Identify which cell holds the provided text, then report its (x, y) central coordinate. 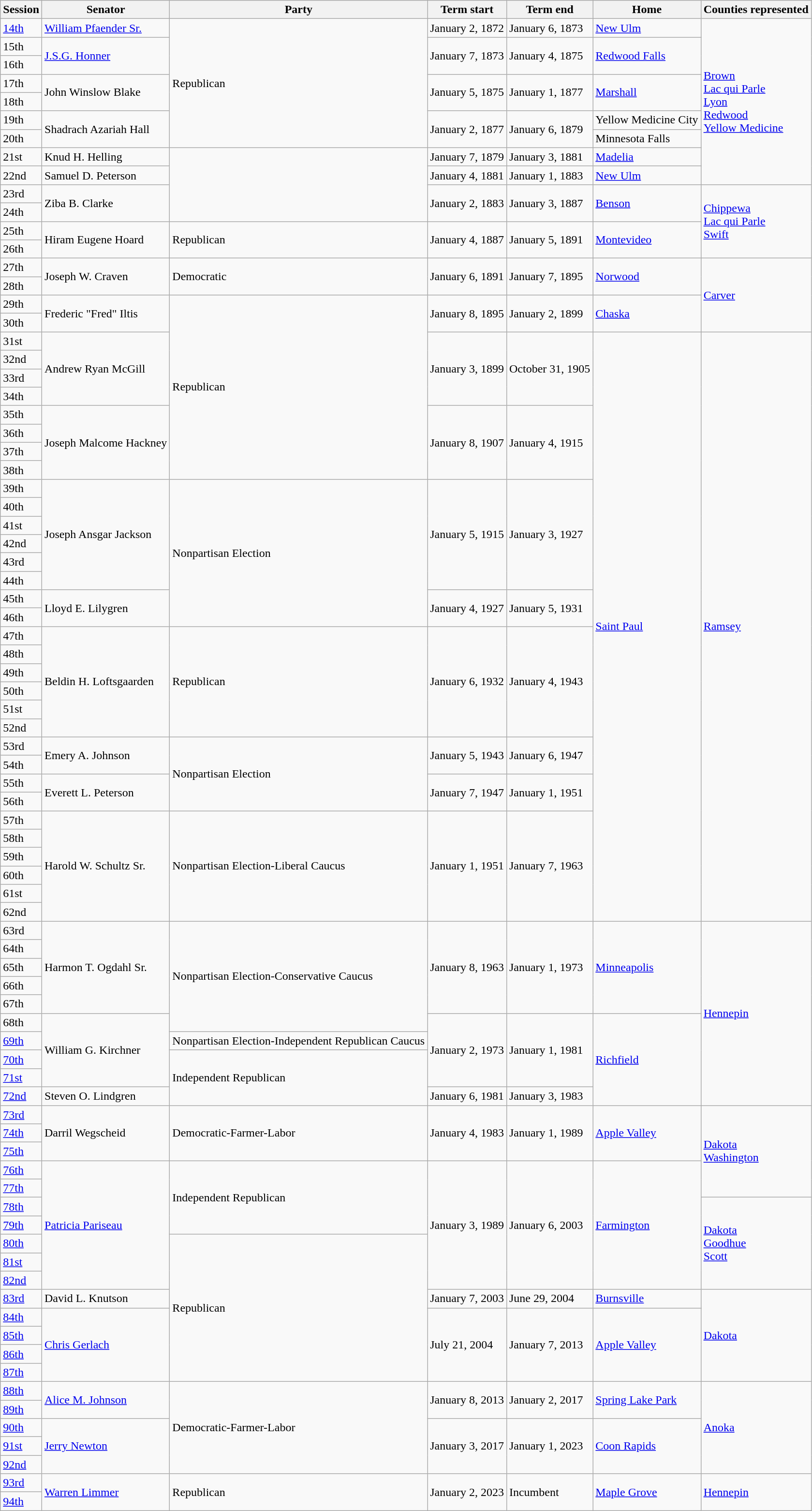
68th (21, 1022)
January 7, 1879 (467, 157)
20th (21, 138)
Montevideo (647, 240)
Lloyd E. Lilygren (106, 608)
January 2, 1973 (467, 1050)
January 6, 2003 (549, 1225)
66th (21, 986)
89th (21, 1409)
65th (21, 967)
Benson (647, 203)
January 3, 1887 (549, 203)
January 6, 1981 (467, 1096)
Ziba B. Clarke (106, 203)
January 6, 1879 (549, 129)
January 2, 1899 (549, 314)
88th (21, 1391)
January 6, 1947 (549, 755)
91st (21, 1446)
67th (21, 1004)
January 7, 1963 (549, 866)
October 31, 1905 (549, 369)
79th (21, 1225)
Joseph Ansgar Jackson (106, 534)
Hiram Eugene Hoard (106, 240)
75th (21, 1152)
January 4, 1943 (549, 682)
Home (647, 10)
52nd (21, 728)
34th (21, 396)
16th (21, 65)
Norwood (647, 277)
Alice M. Johnson (106, 1400)
73rd (21, 1114)
45th (21, 599)
24th (21, 212)
93rd (21, 1483)
Chris Gerlach (106, 1345)
94th (21, 1501)
January 8, 1963 (467, 967)
28th (21, 286)
January 7, 2003 (467, 1299)
J.S.G. Honner (106, 56)
23rd (21, 194)
80th (21, 1243)
January 8, 2013 (467, 1400)
14th (21, 28)
63rd (21, 930)
January 7, 1947 (467, 792)
Andrew Ryan McGill (106, 369)
87th (21, 1372)
31st (21, 341)
78th (21, 1207)
Everett L. Peterson (106, 792)
Burnsville (647, 1299)
January 1, 1989 (549, 1133)
Emery A. Johnson (106, 755)
January 8, 1907 (467, 442)
January 3, 1989 (467, 1225)
85th (21, 1335)
January 2, 2017 (549, 1400)
60th (21, 875)
Nonpartisan Election-Independent Republican Caucus (299, 1041)
40th (21, 507)
46th (21, 617)
64th (21, 949)
Minneapolis (647, 967)
Anoka (756, 1427)
Richfield (647, 1059)
Chippewa Lac qui Parle Swift (756, 221)
January 4, 1875 (549, 56)
Term end (549, 10)
January 1, 1981 (549, 1050)
26th (21, 249)
82nd (21, 1280)
54th (21, 764)
July 21, 2004 (467, 1345)
Joseph W. Craven (106, 277)
Term start (467, 10)
Democratic (299, 277)
Farmington (647, 1225)
53rd (21, 746)
January 6, 1873 (549, 28)
90th (21, 1428)
Harmon T. Ogdahl Sr. (106, 967)
January 3, 1899 (467, 369)
January 3, 2017 (467, 1446)
76th (21, 1170)
Brown Lac qui Parle Lyon Redwood Yellow Medicine (756, 102)
Warren Limmer (106, 1492)
David L. Knutson (106, 1299)
84th (21, 1317)
January 3, 1927 (549, 534)
Party (299, 10)
Saint Paul (647, 627)
January 3, 1983 (549, 1096)
Marshall (647, 92)
92nd (21, 1465)
Samuel D. Peterson (106, 175)
33rd (21, 378)
83rd (21, 1299)
69th (21, 1041)
49th (21, 673)
January 2, 2023 (467, 1492)
Darril Wegscheid (106, 1133)
59th (21, 857)
Carver (756, 295)
DakotaWashington (756, 1151)
January 8, 1895 (467, 314)
41st (21, 525)
January 7, 1873 (467, 56)
January 2, 1872 (467, 28)
Session (21, 10)
January 4, 1887 (467, 240)
81st (21, 1262)
47th (21, 636)
Senator (106, 10)
Nonpartisan Election-Conservative Caucus (299, 976)
January 4, 1983 (467, 1133)
January 4, 1915 (549, 442)
36th (21, 433)
William Pfaender Sr. (106, 28)
72nd (21, 1096)
50th (21, 691)
January 7, 1895 (549, 277)
Frederic "Fred" Iltis (106, 314)
Nonpartisan Election-Liberal Caucus (299, 866)
71st (21, 1077)
55th (21, 783)
Ramsey (756, 627)
January 2, 1877 (467, 129)
January 1, 1883 (549, 175)
January 1, 1973 (549, 967)
37th (21, 451)
Counties represented (756, 10)
30th (21, 323)
43rd (21, 562)
Incumbent (549, 1492)
Spring Lake Park (647, 1400)
51st (21, 709)
77th (21, 1188)
86th (21, 1354)
Madelia (647, 157)
January 2, 1883 (467, 203)
January 4, 1927 (467, 608)
17th (21, 83)
74th (21, 1133)
29th (21, 304)
27th (21, 268)
Patricia Pariseau (106, 1225)
Redwood Falls (647, 56)
22nd (21, 175)
Coon Rapids (647, 1446)
Beldin H. Loftsgaarden (106, 682)
Dakota Goodhue Scott (756, 1243)
January 5, 1891 (549, 240)
15th (21, 46)
Maple Grove (647, 1492)
January 6, 1932 (467, 682)
38th (21, 470)
January 5, 1931 (549, 608)
January 3, 1881 (549, 157)
70th (21, 1059)
19th (21, 120)
42nd (21, 544)
January 5, 1943 (467, 755)
January 1, 1877 (549, 92)
January 5, 1875 (467, 92)
57th (21, 820)
56th (21, 801)
January 6, 1891 (467, 277)
62nd (21, 912)
Knud H. Helling (106, 157)
January 7, 2013 (549, 1345)
January 1, 2023 (549, 1446)
48th (21, 654)
Joseph Malcome Hackney (106, 442)
61st (21, 894)
Harold W. Schultz Sr. (106, 866)
Shadrach Azariah Hall (106, 129)
Steven O. Lindgren (106, 1096)
58th (21, 838)
25th (21, 231)
32nd (21, 359)
Chaska (647, 314)
January 5, 1915 (467, 534)
Dakota (756, 1335)
January 4, 1881 (467, 175)
35th (21, 415)
Yellow Medicine City (647, 120)
John Winslow Blake (106, 92)
June 29, 2004 (549, 1299)
39th (21, 488)
William G. Kirchner (106, 1050)
18th (21, 102)
Minnesota Falls (647, 138)
21st (21, 157)
44th (21, 581)
Jerry Newton (106, 1446)
